Scan for the cell matching the given text and deliver its [x, y] coordinate at center. 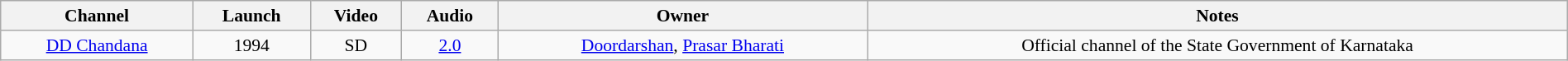
Launch [251, 16]
Video [356, 16]
Official channel of the State Government of Karnataka [1217, 45]
DD Chandana [98, 45]
Notes [1217, 16]
Audio [450, 16]
2.0 [450, 45]
Doordarshan, Prasar Bharati [683, 45]
SD [356, 45]
1994 [251, 45]
Owner [683, 16]
Channel [98, 16]
